Find where the given text appears and provide that cell's center as [X, Y] coordinate. 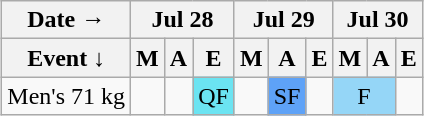
Jul 29 [284, 20]
SF [287, 96]
Men's 71 kg [66, 96]
QF [214, 96]
Event ↓ [66, 58]
Date → [66, 20]
Jul 28 [183, 20]
F [364, 96]
Jul 30 [378, 20]
